Return (x, y) of the center of cell containing provided text 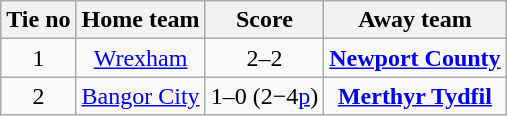
Newport County (415, 58)
Tie no (38, 20)
1–0 (2−4p) (264, 96)
Wrexham (140, 58)
Away team (415, 20)
Merthyr Tydfil (415, 96)
Home team (140, 20)
2 (38, 96)
Bangor City (140, 96)
2–2 (264, 58)
1 (38, 58)
Score (264, 20)
